Return (X, Y) of the center of cell containing provided text 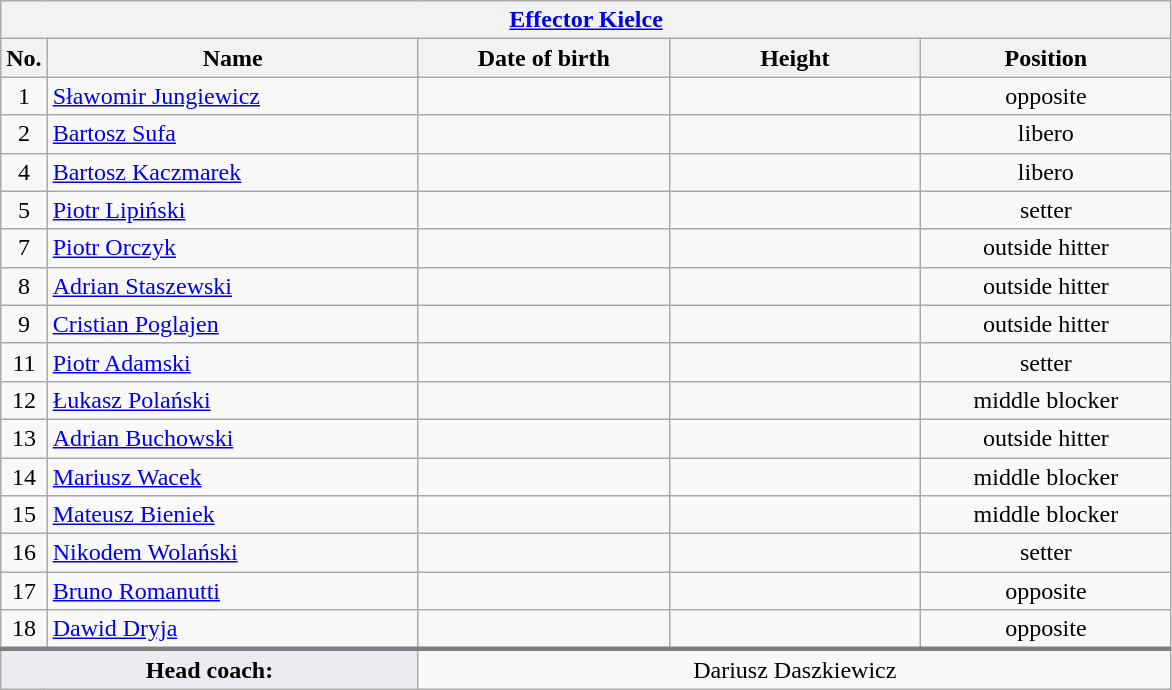
Position (1046, 58)
Adrian Staszewski (232, 286)
9 (24, 324)
Height (794, 58)
15 (24, 515)
Bruno Romanutti (232, 591)
Sławomir Jungiewicz (232, 96)
Łukasz Polański (232, 400)
No. (24, 58)
Nikodem Wolański (232, 553)
11 (24, 362)
13 (24, 438)
4 (24, 172)
Piotr Adamski (232, 362)
7 (24, 248)
Bartosz Kaczmarek (232, 172)
2 (24, 134)
Piotr Lipiński (232, 210)
1 (24, 96)
Mariusz Wacek (232, 477)
Dariusz Daszkiewicz (794, 669)
14 (24, 477)
17 (24, 591)
8 (24, 286)
16 (24, 553)
Date of birth (544, 58)
Bartosz Sufa (232, 134)
5 (24, 210)
Dawid Dryja (232, 630)
Head coach: (210, 669)
18 (24, 630)
Name (232, 58)
Mateusz Bieniek (232, 515)
Cristian Poglajen (232, 324)
Piotr Orczyk (232, 248)
12 (24, 400)
Effector Kielce (586, 20)
Adrian Buchowski (232, 438)
